From the cell containing the given text, extract its center point as [X, Y] coordinate. 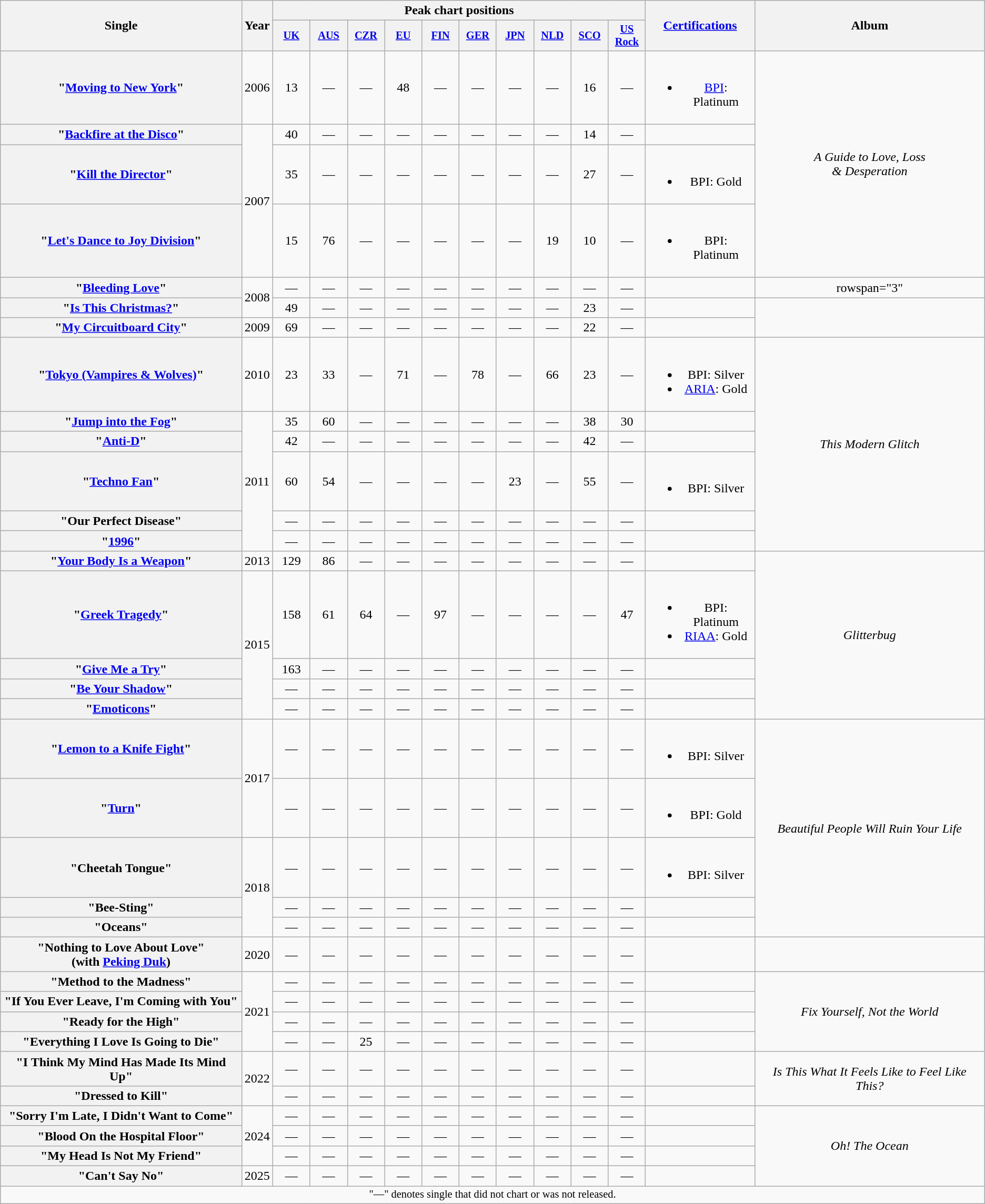
"Anti-D" [121, 441]
"Lemon to a Knife Fight" [121, 749]
"Tokyo (Vampires & Wolves)" [121, 375]
14 [589, 135]
30 [627, 421]
86 [328, 561]
"Is This Christmas?" [121, 308]
2013 [257, 561]
Beautiful People Will Ruin Your Life [869, 828]
2011 [257, 481]
"Jump into the Fog" [121, 421]
2022 [257, 1078]
"Techno Fan" [121, 481]
78 [478, 375]
rowspan="3" [869, 288]
GER [478, 36]
2015 [257, 645]
2025 [257, 1176]
Album [869, 26]
AUS [328, 36]
BPI: PlatinumRIAA: Gold [700, 614]
"My Circuitboard City" [121, 328]
"Oceans" [121, 927]
71 [403, 375]
55 [589, 481]
40 [292, 135]
64 [366, 614]
16 [589, 87]
129 [292, 561]
"Method to the Madness" [121, 982]
"Your Body Is a Weapon" [121, 561]
CZR [366, 36]
BPI: SilverARIA: Gold [700, 375]
22 [589, 328]
"I Think My Mind Has Made Its Mind Up" [121, 1069]
2007 [257, 201]
"Sorry I'm Late, I Didn't Want to Come" [121, 1116]
47 [627, 614]
"Nothing to Love About Love"(with Peking Duk) [121, 954]
This Modern Glitch [869, 444]
97 [441, 614]
76 [328, 241]
Year [257, 26]
"Greek Tragedy" [121, 614]
"Our Perfect Disease" [121, 521]
66 [552, 375]
Oh! The Ocean [869, 1146]
25 [366, 1041]
"Give Me a Try" [121, 669]
69 [292, 328]
EU [403, 36]
Single [121, 26]
UK [292, 36]
48 [403, 87]
54 [328, 481]
2017 [257, 778]
US Rock [627, 36]
Fix Yourself, Not the World [869, 1011]
2008 [257, 298]
SCO [589, 36]
38 [589, 421]
"Dressed to Kill" [121, 1096]
Glitterbug [869, 634]
"Be Your Shadow" [121, 689]
33 [328, 375]
2018 [257, 888]
15 [292, 241]
27 [589, 175]
"Bee-Sting" [121, 907]
10 [589, 241]
"Blood On the Hospital Floor" [121, 1136]
"If You Ever Leave, I'm Coming with You" [121, 1001]
"Turn" [121, 808]
2024 [257, 1136]
"Everything I Love Is Going to Die" [121, 1041]
13 [292, 87]
"Backfire at the Disco" [121, 135]
"1996" [121, 541]
"—" denotes single that did not chart or was not released. [492, 1195]
158 [292, 614]
2020 [257, 954]
"Kill the Director" [121, 175]
49 [292, 308]
Is This What It Feels Like to Feel Like This? [869, 1078]
19 [552, 241]
A Guide to Love, Loss& Desperation [869, 164]
"Ready for the High" [121, 1021]
"Emoticons" [121, 709]
Certifications [700, 26]
2006 [257, 87]
"Let's Dance to Joy Division" [121, 241]
"Bleeding Love" [121, 288]
"My Head Is Not My Friend" [121, 1156]
"Can't Say No" [121, 1176]
JPN [515, 36]
163 [292, 669]
NLD [552, 36]
2021 [257, 1011]
"Moving to New York" [121, 87]
Peak chart positions [459, 11]
61 [328, 614]
"Cheetah Tongue" [121, 868]
FIN [441, 36]
2009 [257, 328]
2010 [257, 375]
